Return the [x, y] coordinate for the center point of the cell that contains the specified text.  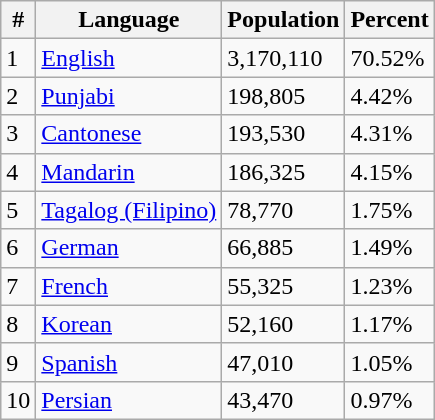
1.17% [390, 324]
1.23% [390, 286]
78,770 [284, 210]
Language [129, 20]
1.49% [390, 248]
Spanish [129, 362]
3 [18, 134]
0.97% [390, 400]
4.42% [390, 96]
7 [18, 286]
66,885 [284, 248]
Korean [129, 324]
52,160 [284, 324]
43,470 [284, 400]
4.31% [390, 134]
8 [18, 324]
1.05% [390, 362]
Cantonese [129, 134]
Punjabi [129, 96]
Population [284, 20]
5 [18, 210]
70.52% [390, 58]
1 [18, 58]
Percent [390, 20]
2 [18, 96]
Mandarin [129, 172]
4 [18, 172]
10 [18, 400]
198,805 [284, 96]
English [129, 58]
6 [18, 248]
3,170,110 [284, 58]
1.75% [390, 210]
German [129, 248]
Persian [129, 400]
Tagalog (Filipino) [129, 210]
193,530 [284, 134]
47,010 [284, 362]
9 [18, 362]
186,325 [284, 172]
# [18, 20]
French [129, 286]
4.15% [390, 172]
55,325 [284, 286]
